Capture the cell that displays the provided text and extract its (X, Y) central coordinate. 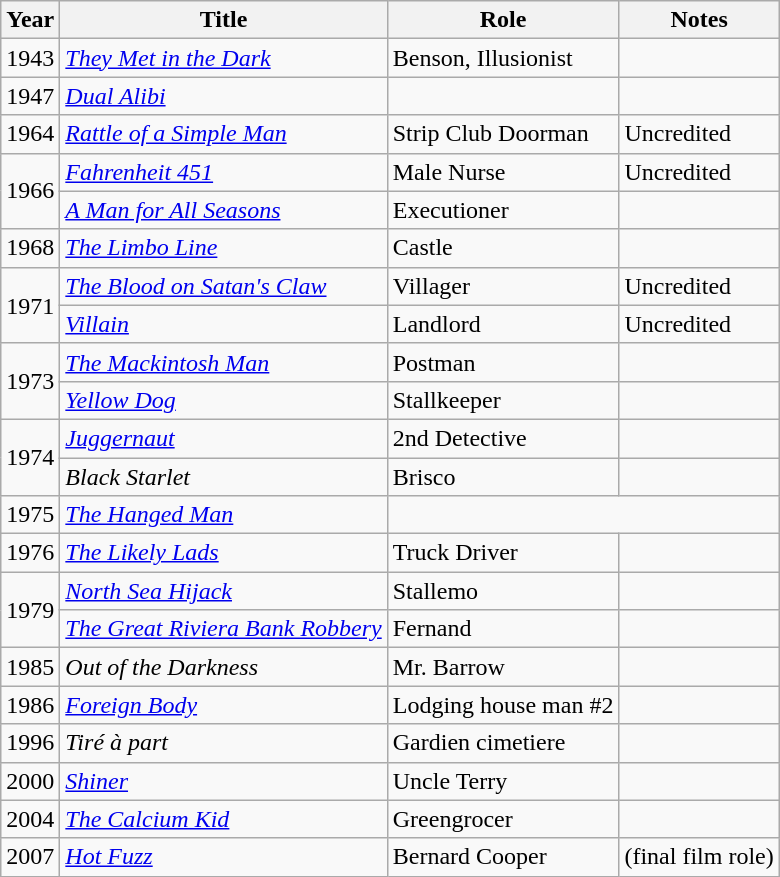
1986 (30, 705)
Out of the Darkness (224, 667)
The Limbo Line (224, 248)
2004 (30, 819)
Shiner (224, 781)
Yellow Dog (224, 400)
Stallkeeper (503, 400)
Year (30, 20)
The Calcium Kid (224, 819)
North Sea Hijack (224, 591)
1973 (30, 381)
1966 (30, 191)
The Great Riviera Bank Robbery (224, 629)
1976 (30, 553)
1996 (30, 743)
The Mackintosh Man (224, 362)
1964 (30, 134)
Benson, Illusionist (503, 58)
They Met in the Dark (224, 58)
Uncle Terry (503, 781)
Title (224, 20)
Role (503, 20)
The Hanged Man (224, 515)
Hot Fuzz (224, 857)
Male Nurse (503, 172)
Fernand (503, 629)
1974 (30, 457)
Dual Alibi (224, 96)
1968 (30, 248)
1975 (30, 515)
2007 (30, 857)
Lodging house man #2 (503, 705)
Postman (503, 362)
Black Starlet (224, 477)
1971 (30, 305)
Castle (503, 248)
Greengrocer (503, 819)
Bernard Cooper (503, 857)
2000 (30, 781)
The Blood on Satan's Claw (224, 286)
Gardien cimetiere (503, 743)
1985 (30, 667)
1979 (30, 610)
Villain (224, 324)
Juggernaut (224, 438)
A Man for All Seasons (224, 210)
(final film role) (699, 857)
Executioner (503, 210)
The Likely Lads (224, 553)
Rattle of a Simple Man (224, 134)
1947 (30, 96)
Mr. Barrow (503, 667)
2nd Detective (503, 438)
Villager (503, 286)
Truck Driver (503, 553)
Notes (699, 20)
Landlord (503, 324)
Stallemo (503, 591)
Tiré à part (224, 743)
Fahrenheit 451 (224, 172)
Brisco (503, 477)
1943 (30, 58)
Foreign Body (224, 705)
Strip Club Doorman (503, 134)
